Return (x, y) of the center of cell containing provided text 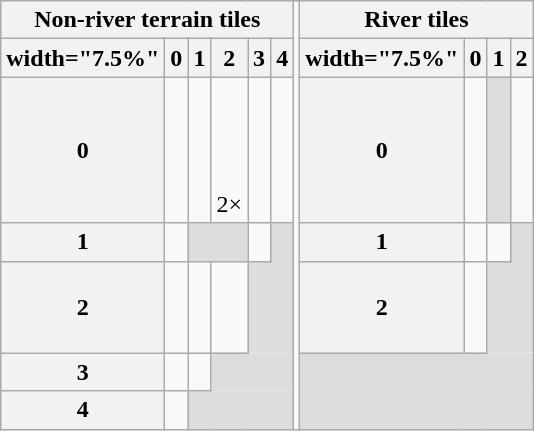
Non-river terrain tiles (148, 20)
2× (230, 150)
River tiles (416, 20)
